Output the (X, Y) coordinate of the center of the cell containing the given text.  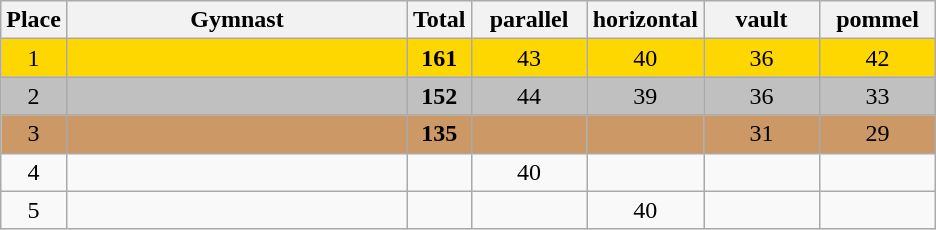
42 (878, 58)
152 (440, 96)
44 (529, 96)
161 (440, 58)
Place (34, 20)
29 (878, 134)
1 (34, 58)
pommel (878, 20)
33 (878, 96)
39 (645, 96)
Total (440, 20)
3 (34, 134)
43 (529, 58)
5 (34, 210)
parallel (529, 20)
31 (762, 134)
Gymnast (236, 20)
2 (34, 96)
135 (440, 134)
4 (34, 172)
horizontal (645, 20)
vault (762, 20)
